From the cell containing the given text, extract its center point as (x, y) coordinate. 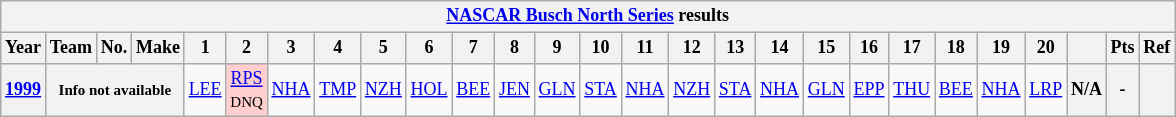
8 (515, 48)
Year (24, 48)
3 (291, 48)
5 (384, 48)
Ref (1157, 48)
10 (600, 48)
Info not available (114, 90)
LEE (205, 90)
Team (70, 48)
1 (205, 48)
1999 (24, 90)
4 (338, 48)
N/A (1087, 90)
LRP (1046, 90)
18 (956, 48)
EPP (869, 90)
14 (780, 48)
- (1122, 90)
HOL (429, 90)
Make (158, 48)
RPSDNQ (246, 90)
2 (246, 48)
16 (869, 48)
9 (557, 48)
19 (1001, 48)
17 (912, 48)
12 (692, 48)
TMP (338, 90)
13 (736, 48)
NASCAR Busch North Series results (588, 16)
20 (1046, 48)
11 (645, 48)
THU (912, 90)
6 (429, 48)
7 (474, 48)
No. (114, 48)
Pts (1122, 48)
JEN (515, 90)
15 (826, 48)
